Return (x, y) of the center of cell containing provided text 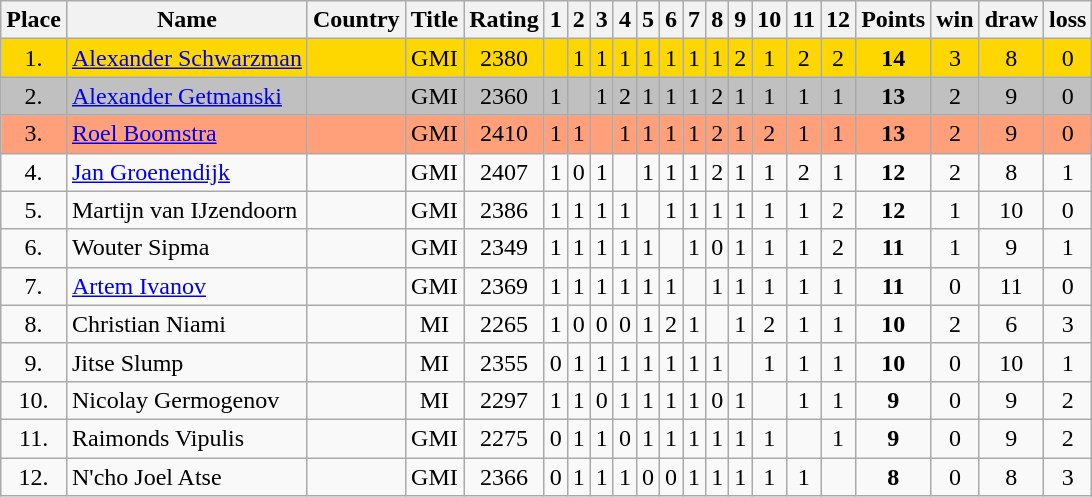
loss (1068, 20)
12. (34, 477)
2380 (504, 58)
2355 (504, 362)
draw (1011, 20)
Alexander Getmanski (186, 96)
Rating (504, 20)
2. (34, 96)
Country (356, 20)
Jan Groenendijk (186, 172)
3. (34, 134)
6. (34, 248)
win (955, 20)
Martijn van IJzendoorn (186, 210)
Nicolay Germogenov (186, 400)
Roel Boomstra (186, 134)
2349 (504, 248)
2297 (504, 400)
2360 (504, 96)
2386 (504, 210)
10. (34, 400)
1. (34, 58)
Christian Niami (186, 324)
Wouter Sipma (186, 248)
Points (894, 20)
Artem Ivanov (186, 286)
4 (624, 20)
Raimonds Vipulis (186, 438)
5 (648, 20)
2275 (504, 438)
4. (34, 172)
Alexander Schwarzman (186, 58)
N'cho Joel Atse (186, 477)
Place (34, 20)
2407 (504, 172)
8. (34, 324)
Name (186, 20)
14 (894, 58)
11. (34, 438)
7 (694, 20)
2265 (504, 324)
5. (34, 210)
2366 (504, 477)
Title (434, 20)
Jitse Slump (186, 362)
2369 (504, 286)
7. (34, 286)
2410 (504, 134)
9. (34, 362)
